Search for the cell housing the specified text and yield its [x, y] center coordinate. 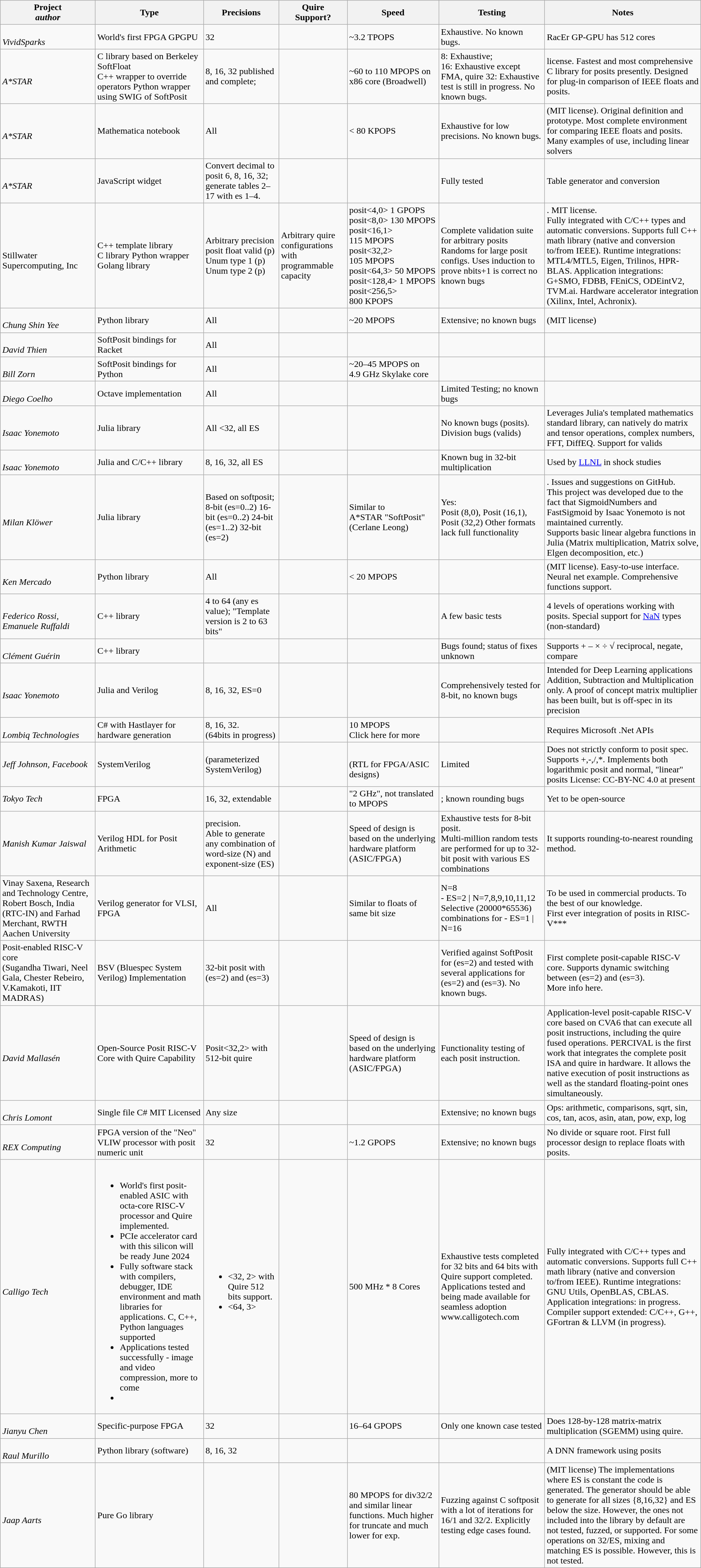
~20–45 MPOPS on 4.9 GHz Skylake core [393, 369]
Testing [492, 13]
(parameterized SystemVerilog) [241, 765]
~60 to 110 MPOPS on x86 core (Broadwell) [393, 76]
Verified against SoftPosit for (es=2) and tested with several applications for (es=2) and (es=3). No known bugs. [492, 973]
Stillwater Supercomputing, Inc [48, 255]
Federico Rossi, Emanuele Ruffaldi [48, 616]
32-bit posit with (es=2) and (es=3) [241, 973]
Open-Source Posit RISC-V Core with Quire Capability [150, 1053]
Complete validation suite for arbitrary positsRandoms for large posit configs. Uses induction to prove nbits+1 is correct no known bugs [492, 255]
David Mallasén [48, 1053]
Julia and Verilog [150, 690]
VividSparks [48, 37]
Functionality testing of each posit instruction. [492, 1053]
Based on softposit;8-bit (es=0..2) 16-bit (es=0..2) 24-bit (es=1..2) 32-bit (es=2) [241, 517]
SoftPosit bindings for Python [150, 369]
JavaScript widget [150, 180]
Specific-purpose FPGA [150, 1426]
Known bug in 32-bit multiplication [492, 462]
Julia and C/C++ library [150, 462]
Milan Klöwer [48, 517]
Used by LLNL in shock studies [623, 462]
Exhaustive for low precisions. No known bugs. [492, 131]
Chris Lomont [48, 1113]
To be used in commercial products. To the best of our knowledge.First ever integration of posits in RISC-V*** [623, 908]
<32, 2> with Quire 512 bits support.<64, 3> [241, 1286]
It supports rounding-to-nearest rounding method. [623, 843]
A few basic tests [492, 616]
"2 GHz", not translated to MPOPS [393, 799]
8, 16, 32, all ES [241, 462]
(MIT license). Easy-to-use interface. Neural net example. Comprehensive functions support. [623, 577]
SystemVerilog [150, 765]
Raul Murillo [48, 1450]
4 levels of operations working with posits. Special support for NaN types (non-standard) [623, 616]
FPGA [150, 799]
Speed [393, 13]
8, 16, 32.(64bits in progress) [241, 730]
Arbitrary precision posit float valid (p)Unum type 1 (p) Unum type 2 (p) [241, 255]
Exhaustive. No known bugs. [492, 37]
FPGA version of the "Neo" VLIW processor with posit numeric unit [150, 1142]
Type [150, 13]
All <32, all ES [241, 428]
Table generator and conversion [623, 180]
Requires Microsoft .Net APIs [623, 730]
Limited Testing; no known bugs [492, 393]
Comprehensively tested for 8-bit, no known bugs [492, 690]
Supports + – × ÷ √ reciprocal, negate, compare [623, 651]
posit<4,0> 1 GPOPSposit<8,0> 130 MPOPS posit<16,1> 115 MPOPS posit<32,2> 105 MPOPS posit<64,3> 50 MPOPS posit<128,4> 1 MPOPS posit<256,5> 800 KPOPS [393, 255]
Similar toA*STAR "SoftPosit" (Cerlane Leong) [393, 517]
Single file C# MIT Licensed [150, 1113]
C library based on Berkeley SoftFloatC++ wrapper to override operators Python wrapper using SWIG of SoftPosit [150, 76]
Only one known case tested [492, 1426]
Posit-enabled RISC-V core(Sugandha Tiwari, Neel Gala, Chester Rebeiro, V.Kamakoti, IIT MADRAS) [48, 973]
Pure Go library [150, 1516]
David Thien [48, 344]
Clément Guérin [48, 651]
World's first FPGA GPGPU [150, 37]
C# with Hastlayer for hardware generation [150, 730]
Similar to floats of same bit size [393, 908]
Fully tested [492, 180]
(MIT license) [623, 320]
~1.2 GPOPS [393, 1142]
Bugs found; status of fixes unknown [492, 651]
Bill Zorn [48, 369]
16–64 GPOPS [393, 1426]
Exhaustive tests for 8-bit posit.Multi-million random tests are performed for up to 32-bit posit with various ES combinations [492, 843]
Verilog generator for VLSI, FPGA [150, 908]
Yet to be open-source [623, 799]
Precisions [241, 13]
QuireSupport? [313, 13]
N=8- ES=2 | N=7,8,9,10,11,12 Selective (20000*65536) combinations for - ES=1 | N=16 [492, 908]
8: Exhaustive;16: Exhaustive except FMA, quire 32: Exhaustive test is still in progress. No known bugs. [492, 76]
Ops: arithmetic, comparisons, sqrt, sin, cos, tan, acos, asin, atan, pow, exp, log [623, 1113]
No known bugs (posits).Division bugs (valids) [492, 428]
A DNN framework using posits [623, 1450]
BSV (Bluespec System Verilog) Implementation [150, 973]
Calligo Tech [48, 1286]
Fuzzing against C softposit with a lot of iterations for 16/1 and 32/2. Explicitly testing edge cases found. [492, 1516]
4 to 64 (any es value); "Template version is 2 to 63 bits" [241, 616]
< 80 KPOPS [393, 131]
Octave implementation [150, 393]
Verilog HDL for Posit Arithmetic [150, 843]
~3.2 TPOPS [393, 37]
Jaap Aarts [48, 1516]
; known rounding bugs [492, 799]
license. Fastest and most comprehensive C library for posits presently. Designed for plug-in comparison of IEEE floats and posits. [623, 76]
Arbitrary quire configurations with programmable capacity [313, 255]
Yes:Posit (8,0), Posit (16,1), Posit (32,2) Other formats lack full functionality [492, 517]
80 MPOPS for div32/2 and similar linear functions. Much higher for truncate and much lower for exp. [393, 1516]
8, 16, 32 [241, 1450]
Notes [623, 13]
C++ template libraryC library Python wrapper Golang library [150, 255]
Tokyo Tech [48, 799]
Chung Shin Yee [48, 320]
Lombiq Technologies [48, 730]
RacEr GP-GPU has 512 cores [623, 37]
Diego Coelho [48, 393]
(RTL for FPGA/ASIC designs) [393, 765]
~20 MPOPS [393, 320]
Limited [492, 765]
16, 32, extendable [241, 799]
First complete posit-capable RISC-V core. Supports dynamic switching between (es=2) and (es=3).More info here. [623, 973]
8, 16, 32, ES=0 [241, 690]
8, 16, 32 published and complete; [241, 76]
SoftPosit bindings for Racket [150, 344]
Convert decimal to posit 6, 8, 16, 32; generate tables 2–17 with es 1–4. [241, 180]
10 MPOPSClick here for more [393, 730]
500 MHz * 8 Cores [393, 1286]
Vinay Saxena, Research and Technology Centre, Robert Bosch, India (RTC-IN) and Farhad Merchant, RWTH Aachen University [48, 908]
Posit<32,2> with 512-bit quire [241, 1053]
precision.Able to generate any combination of word-size (N) and exponent-size (ES) [241, 843]
Mathematica notebook [150, 131]
Manish Kumar Jaiswal [48, 843]
Jianyu Chen [48, 1426]
Does 128-by-128 matrix-matrix multiplication (SGEMM) using quire. [623, 1426]
Any size [241, 1113]
Jeff Johnson, Facebook [48, 765]
No divide or square root. First full processor design to replace floats with posits. [623, 1142]
Python library (software) [150, 1450]
Projectauthor [48, 13]
Ken Mercado [48, 577]
< 20 MPOPS [393, 577]
REX Computing [48, 1142]
